Output the (x, y) coordinate of the center of the cell containing the given text.  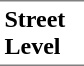
Street Level (42, 33)
